For the text-containing cell, return its midpoint in [x, y] coordinate format. 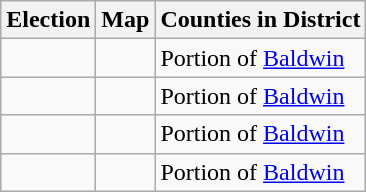
Counties in District [260, 20]
Map [126, 20]
Election [48, 20]
